Locate the cell with the specified text and output its [X, Y] center coordinate. 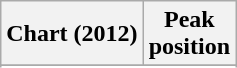
Chart (2012) [72, 34]
Peakposition [189, 34]
